Detect which cell encompasses the target text, then output its [x, y] center coordinate. 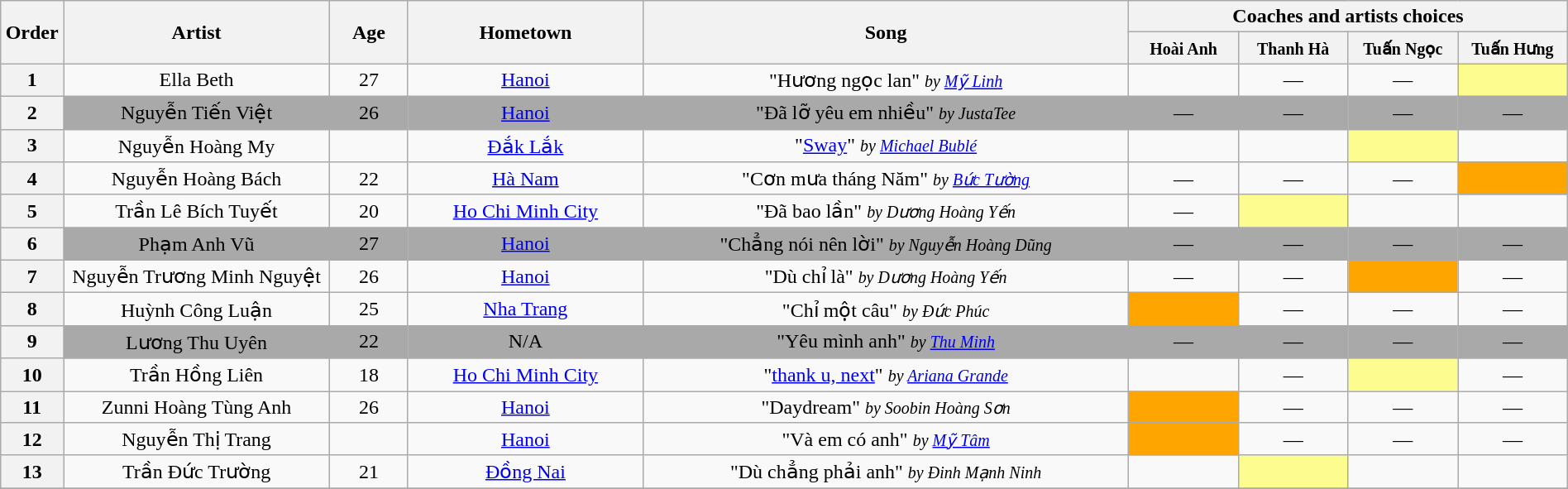
"Chẳng nói nên lời" by Nguyễn Hoàng Dũng [885, 244]
6 [32, 244]
12 [32, 439]
Trần Hồng Liên [197, 375]
Đồng Nai [525, 472]
"thank u, next" by Ariana Grande [885, 375]
N/A [525, 342]
"Dù chỉ là" by Dương Hoàng Yến [885, 276]
"Yêu mình anh" by Thu Minh [885, 342]
Nguyễn Hoàng Bách [197, 179]
Thanh Hà [1293, 48]
8 [32, 309]
Ella Beth [197, 80]
Phạm Anh Vũ [197, 244]
3 [32, 146]
Nha Trang [525, 309]
18 [369, 375]
"Và em có anh" by Mỹ Tâm [885, 439]
Nguyễn Tiến Việt [197, 113]
7 [32, 276]
25 [369, 309]
Song [885, 32]
Trần Lê Bích Tuyết [197, 211]
9 [32, 342]
Lương Thu Uyên [197, 342]
Nguyễn Hoàng My [197, 146]
"Chỉ một câu" by Đức Phúc [885, 309]
"Cơn mưa tháng Năm" by Bức Tường [885, 179]
Hà Nam [525, 179]
"Đã bao lần" by Dương Hoàng Yến [885, 211]
10 [32, 375]
Tuấn Ngọc [1403, 48]
13 [32, 472]
11 [32, 406]
Artist [197, 32]
"Hương ngọc lan" by Mỹ Linh [885, 80]
21 [369, 472]
"Sway" by Michael Bublé [885, 146]
Hoài Anh [1184, 48]
Trần Đức Trường [197, 472]
Đắk Lắk [525, 146]
Nguyễn Thị Trang [197, 439]
2 [32, 113]
20 [369, 211]
Hometown [525, 32]
Nguyễn Trương Minh Nguyệt [197, 276]
1 [32, 80]
"Đã lỡ yêu em nhiều" by JustaTee [885, 113]
"Dù chẳng phải anh" by Đinh Mạnh Ninh [885, 472]
4 [32, 179]
Huỳnh Công Luận [197, 309]
Age [369, 32]
Zunni Hoàng Tùng Anh [197, 406]
Coaches and artists choices [1348, 17]
"Daydream" by Soobin Hoàng Sơn [885, 406]
5 [32, 211]
Tuấn Hưng [1513, 48]
Order [32, 32]
